For the text-containing cell, return its midpoint in (X, Y) coordinate format. 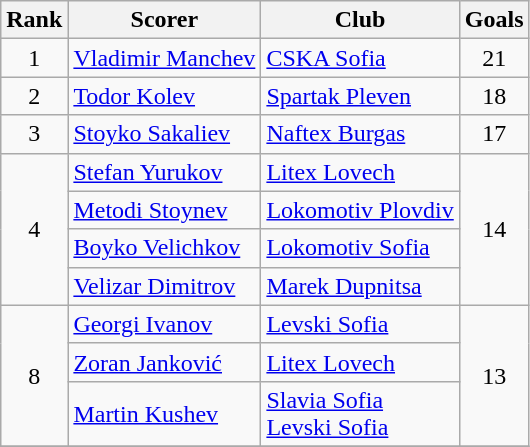
1 (34, 58)
Zoran Janković (164, 362)
Stoyko Sakaliev (164, 134)
Naftex Burgas (360, 134)
Todor Kolev (164, 96)
14 (494, 229)
8 (34, 376)
Martin Kushev (164, 414)
Velizar Dimitrov (164, 286)
Lokomotiv Plovdiv (360, 210)
Spartak Pleven (360, 96)
3 (34, 134)
13 (494, 376)
Georgi Ivanov (164, 324)
Lokomotiv Sofia (360, 248)
Marek Dupnitsa (360, 286)
4 (34, 229)
Metodi Stoynev (164, 210)
Rank (34, 20)
18 (494, 96)
Stefan Yurukov (164, 172)
Boyko Velichkov (164, 248)
17 (494, 134)
CSKA Sofia (360, 58)
Slavia SofiaLevski Sofia (360, 414)
21 (494, 58)
Club (360, 20)
Vladimir Manchev (164, 58)
Goals (494, 20)
Levski Sofia (360, 324)
2 (34, 96)
Scorer (164, 20)
